Pinpoint the cell where the given text exists, returning its [x, y] midpoint coordinate. 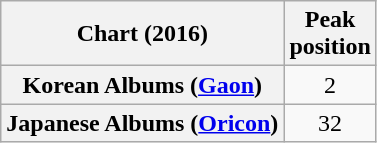
Peak position [330, 34]
32 [330, 123]
Japanese Albums (Oricon) [142, 123]
Chart (2016) [142, 34]
2 [330, 85]
Korean Albums (Gaon) [142, 85]
